Search for the cell housing the specified text and yield its [x, y] center coordinate. 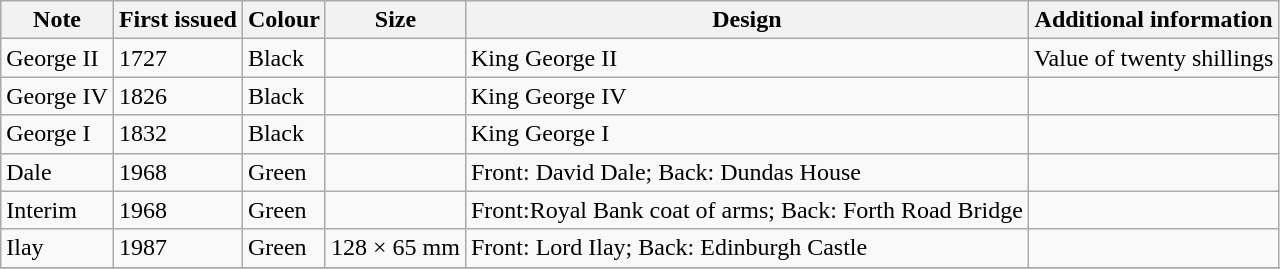
King George II [746, 58]
1987 [178, 248]
Design [746, 20]
Front: Lord Ilay; Back: Edinburgh Castle [746, 248]
First issued [178, 20]
Size [395, 20]
Front:Royal Bank coat of arms; Back: Forth Road Bridge [746, 210]
Additional information [1153, 20]
Colour [284, 20]
1727 [178, 58]
Dale [58, 172]
King George IV [746, 96]
Interim [58, 210]
Ilay [58, 248]
Front: David Dale; Back: Dundas House [746, 172]
Note [58, 20]
128 × 65 mm [395, 248]
1832 [178, 134]
George I [58, 134]
Value of twenty shillings [1153, 58]
George II [58, 58]
George IV [58, 96]
King George I [746, 134]
1826 [178, 96]
